Detect which cell encompasses the target text, then output its [x, y] center coordinate. 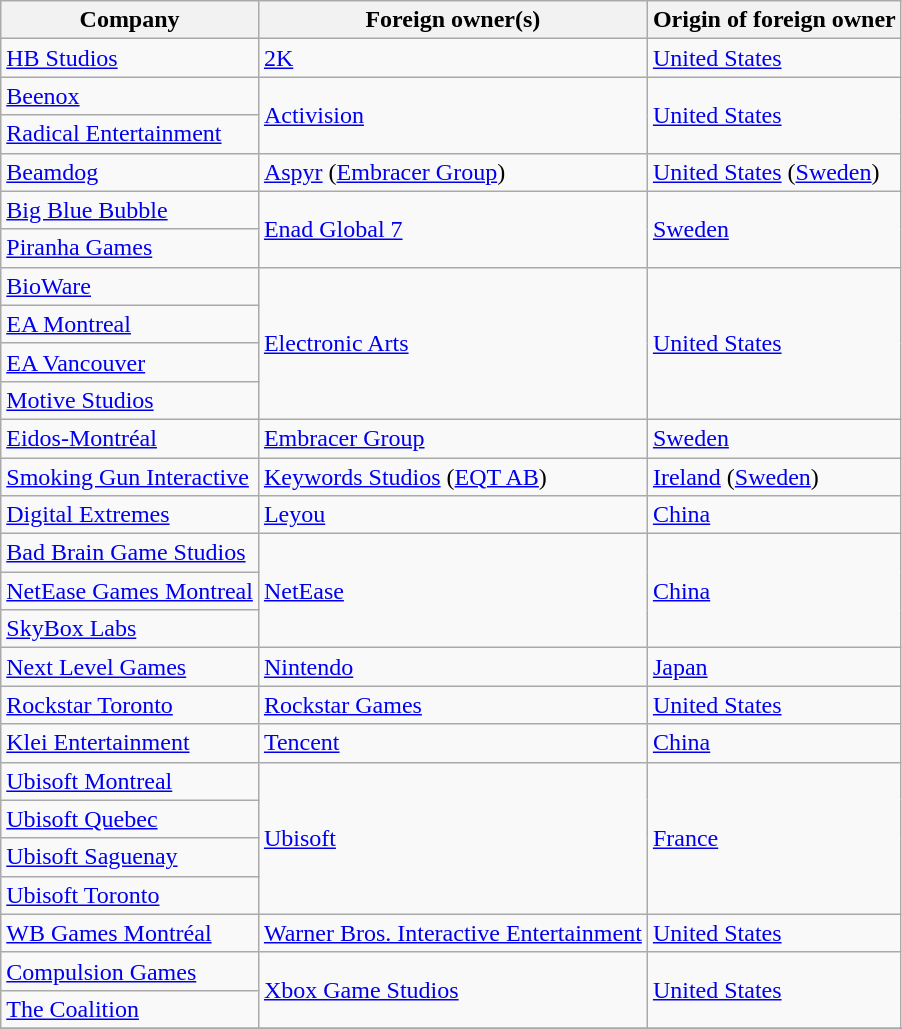
Bad Brain Game Studios [130, 553]
Eidos-Montréal [130, 438]
Keywords Studios (EQT AB) [452, 477]
Ubisoft Montreal [130, 781]
Ireland (Sweden) [774, 477]
United States (Sweden) [774, 172]
Foreign owner(s) [452, 20]
Xbox Game Studios [452, 990]
Rockstar Toronto [130, 705]
Origin of foreign owner [774, 20]
BioWare [130, 286]
EA Montreal [130, 324]
Japan [774, 667]
EA Vancouver [130, 362]
Electronic Arts [452, 343]
Leyou [452, 515]
Embracer Group [452, 438]
NetEase [452, 591]
Ubisoft [452, 838]
Piranha Games [130, 248]
Next Level Games [130, 667]
2K [452, 58]
Tencent [452, 743]
Smoking Gun Interactive [130, 477]
Beamdog [130, 172]
Big Blue Bubble [130, 210]
Company [130, 20]
HB Studios [130, 58]
Compulsion Games [130, 971]
France [774, 838]
Rockstar Games [452, 705]
Beenox [130, 96]
SkyBox Labs [130, 629]
Aspyr (Embracer Group) [452, 172]
Nintendo [452, 667]
Motive Studios [130, 400]
Radical Entertainment [130, 134]
Ubisoft Toronto [130, 895]
The Coalition [130, 1009]
NetEase Games Montreal [130, 591]
Klei Entertainment [130, 743]
Ubisoft Saguenay [130, 857]
Digital Extremes [130, 515]
Enad Global 7 [452, 229]
WB Games Montréal [130, 933]
Activision [452, 115]
Warner Bros. Interactive Entertainment [452, 933]
Ubisoft Quebec [130, 819]
